Determine the [X, Y] coordinate at the center of the cell enclosing the given text.  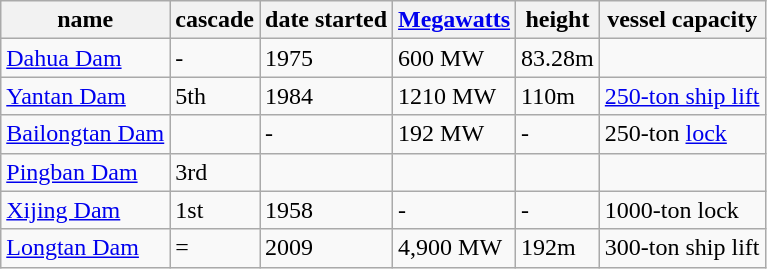
Pingban Dam [86, 172]
1975 [326, 58]
height [558, 20]
1958 [326, 210]
2009 [326, 248]
5th [215, 96]
cascade [215, 20]
vessel capacity [682, 20]
Megawatts [454, 20]
250-ton ship lift [682, 96]
Longtan Dam [86, 248]
1210 MW [454, 96]
4,900 MW [454, 248]
192 MW [454, 134]
110m [558, 96]
250-ton lock [682, 134]
date started [326, 20]
Xijing Dam [86, 210]
3rd [215, 172]
83.28m [558, 58]
1st [215, 210]
1984 [326, 96]
1000-ton lock [682, 210]
Bailongtan Dam [86, 134]
= [215, 248]
Dahua Dam [86, 58]
300-ton ship lift [682, 248]
Yantan Dam [86, 96]
192m [558, 248]
600 MW [454, 58]
name [86, 20]
